Identify which cell holds the provided text, then report its (x, y) central coordinate. 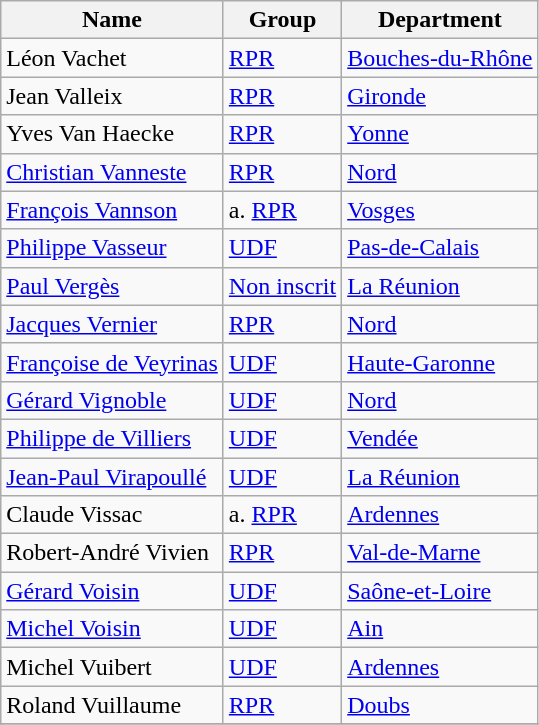
Yonne (440, 134)
Bouches-du-Rhône (440, 58)
Name (112, 20)
Michel Voisin (112, 629)
Michel Vuibert (112, 667)
Gérard Vignoble (112, 400)
Haute-Garonne (440, 362)
Philippe de Villiers (112, 438)
Gérard Voisin (112, 591)
Gironde (440, 96)
Jacques Vernier (112, 324)
Val-de-Marne (440, 553)
Jean-Paul Virapoullé (112, 477)
Pas-de-Calais (440, 248)
Roland Vuillaume (112, 705)
Non inscrit (282, 286)
Léon Vachet (112, 58)
Christian Vanneste (112, 172)
Department (440, 20)
Ain (440, 629)
Saône-et-Loire (440, 591)
Philippe Vasseur (112, 248)
Doubs (440, 705)
Paul Vergès (112, 286)
Robert-André Vivien (112, 553)
François Vannson (112, 210)
Françoise de Veyrinas (112, 362)
Group (282, 20)
Claude Vissac (112, 515)
Vendée (440, 438)
Vosges (440, 210)
Yves Van Haecke (112, 134)
Jean Valleix (112, 96)
